Output the [x, y] coordinate of the center of the cell containing the given text.  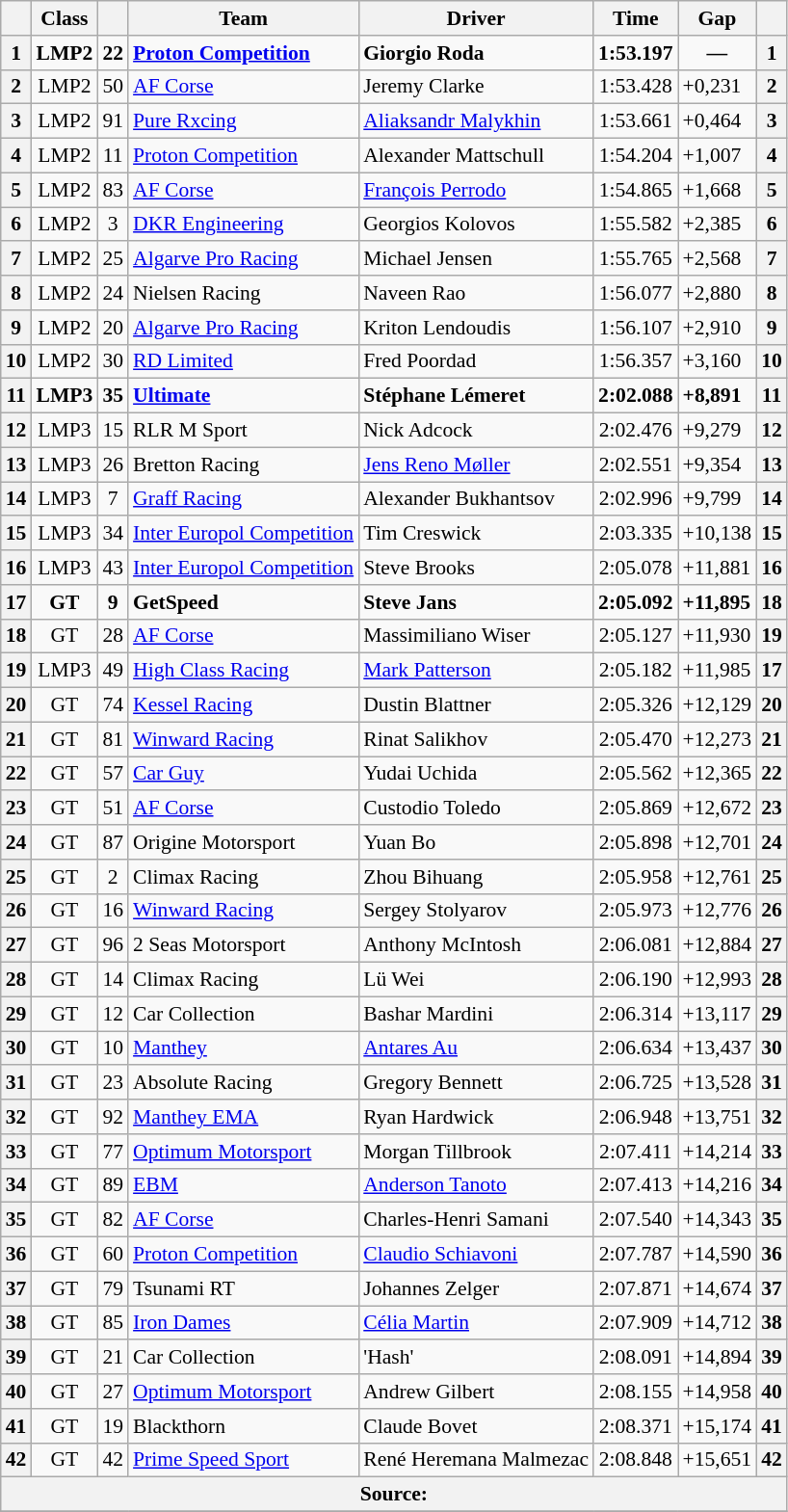
83 [113, 190]
2:02.088 [636, 396]
Blackthorn [243, 1426]
51 [113, 809]
GetSpeed [243, 602]
74 [113, 705]
81 [113, 739]
+15,651 [718, 1460]
Aliaksandr Malykhin [476, 121]
Claude Bovet [476, 1426]
1:55.582 [636, 225]
Origine Motorsport [243, 842]
Gap [718, 18]
Jeremy Clarke [476, 87]
+14,894 [718, 1358]
+2,910 [718, 328]
+14,343 [718, 1220]
1:55.765 [636, 259]
Yudai Uchida [476, 774]
Charles-Henri Samani [476, 1220]
+11,895 [718, 602]
+13,437 [718, 1048]
1:54.204 [636, 156]
2:05.326 [636, 705]
2:05.078 [636, 568]
DKR Engineering [243, 225]
Fred Poordad [476, 361]
RD Limited [243, 361]
Steve Jans [476, 602]
2:05.898 [636, 842]
2:06.725 [636, 1083]
Steve Brooks [476, 568]
77 [113, 1152]
Anthony McIntosh [476, 945]
96 [113, 945]
1:54.865 [636, 190]
2:02.551 [636, 464]
+8,891 [718, 396]
Stéphane Lémeret [476, 396]
85 [113, 1323]
François Perrodo [476, 190]
2:05.973 [636, 911]
Alexander Mattschull [476, 156]
Sergey Stolyarov [476, 911]
+11,985 [718, 671]
+11,930 [718, 636]
Lü Wei [476, 980]
1:53.197 [636, 53]
82 [113, 1220]
Nick Adcock [476, 431]
+12,761 [718, 877]
2:08.155 [636, 1392]
1:56.357 [636, 361]
+9,279 [718, 431]
René Heremana Malmezac [476, 1460]
2:06.634 [636, 1048]
Célia Martin [476, 1323]
+1,007 [718, 156]
2:05.958 [636, 877]
2:05.127 [636, 636]
Andrew Gilbert [476, 1392]
+12,776 [718, 911]
2:06.314 [636, 1014]
Driver [476, 18]
+13,751 [718, 1117]
Dustin Blattner [476, 705]
Nielsen Racing [243, 293]
+13,528 [718, 1083]
1:53.661 [636, 121]
Team [243, 18]
+12,365 [718, 774]
2:08.371 [636, 1426]
2:08.091 [636, 1358]
2:05.470 [636, 739]
2:07.909 [636, 1323]
Anderson Tanoto [476, 1185]
Manthey EMA [243, 1117]
+3,160 [718, 361]
Antares Au [476, 1048]
Ultimate [243, 396]
Tsunami RT [243, 1288]
Iron Dames [243, 1323]
Graff Racing [243, 499]
Naveen Rao [476, 293]
60 [113, 1255]
Morgan Tillbrook [476, 1152]
Ryan Hardwick [476, 1117]
+12,884 [718, 945]
+15,174 [718, 1426]
+14,712 [718, 1323]
Absolute Racing [243, 1083]
Time [636, 18]
High Class Racing [243, 671]
50 [113, 87]
2:06.190 [636, 980]
Massimiliano Wiser [476, 636]
Johannes Zelger [476, 1288]
+14,590 [718, 1255]
2:06.948 [636, 1117]
1:56.077 [636, 293]
+9,354 [718, 464]
Bashar Mardini [476, 1014]
2:07.413 [636, 1185]
Source: [394, 1495]
Class [64, 18]
+10,138 [718, 534]
+12,993 [718, 980]
+14,216 [718, 1185]
Zhou Bihuang [476, 877]
2:07.871 [636, 1288]
+0,231 [718, 87]
49 [113, 671]
2:03.335 [636, 534]
2:07.540 [636, 1220]
Georgios Kolovos [476, 225]
2:05.092 [636, 602]
+1,668 [718, 190]
89 [113, 1185]
2:02.476 [636, 431]
Kessel Racing [243, 705]
43 [113, 568]
+2,880 [718, 293]
Mark Patterson [476, 671]
+12,672 [718, 809]
+2,385 [718, 225]
Giorgio Roda [476, 53]
Rinat Salikhov [476, 739]
Claudio Schiavoni [476, 1255]
Tim Creswick [476, 534]
57 [113, 774]
EBM [243, 1185]
+0,464 [718, 121]
Pure Rxcing [243, 121]
+12,273 [718, 739]
1:56.107 [636, 328]
— [718, 53]
2:05.869 [636, 809]
Gregory Bennett [476, 1083]
87 [113, 842]
2:07.787 [636, 1255]
Yuan Bo [476, 842]
91 [113, 121]
Bretton Racing [243, 464]
Prime Speed Sport [243, 1460]
Jens Reno Møller [476, 464]
2:08.848 [636, 1460]
Manthey [243, 1048]
+9,799 [718, 499]
+13,117 [718, 1014]
79 [113, 1288]
2:07.411 [636, 1152]
Kriton Lendoudis [476, 328]
Custodio Toledo [476, 809]
Alexander Bukhantsov [476, 499]
+14,958 [718, 1392]
2:05.562 [636, 774]
+2,568 [718, 259]
92 [113, 1117]
+12,129 [718, 705]
2:05.182 [636, 671]
Michael Jensen [476, 259]
+12,701 [718, 842]
+11,881 [718, 568]
'Hash' [476, 1358]
2 Seas Motorsport [243, 945]
Car Guy [243, 774]
2:02.996 [636, 499]
2:06.081 [636, 945]
1:53.428 [636, 87]
RLR M Sport [243, 431]
+14,674 [718, 1288]
+14,214 [718, 1152]
